Output the (x, y) coordinate of the center of the cell containing the given text.  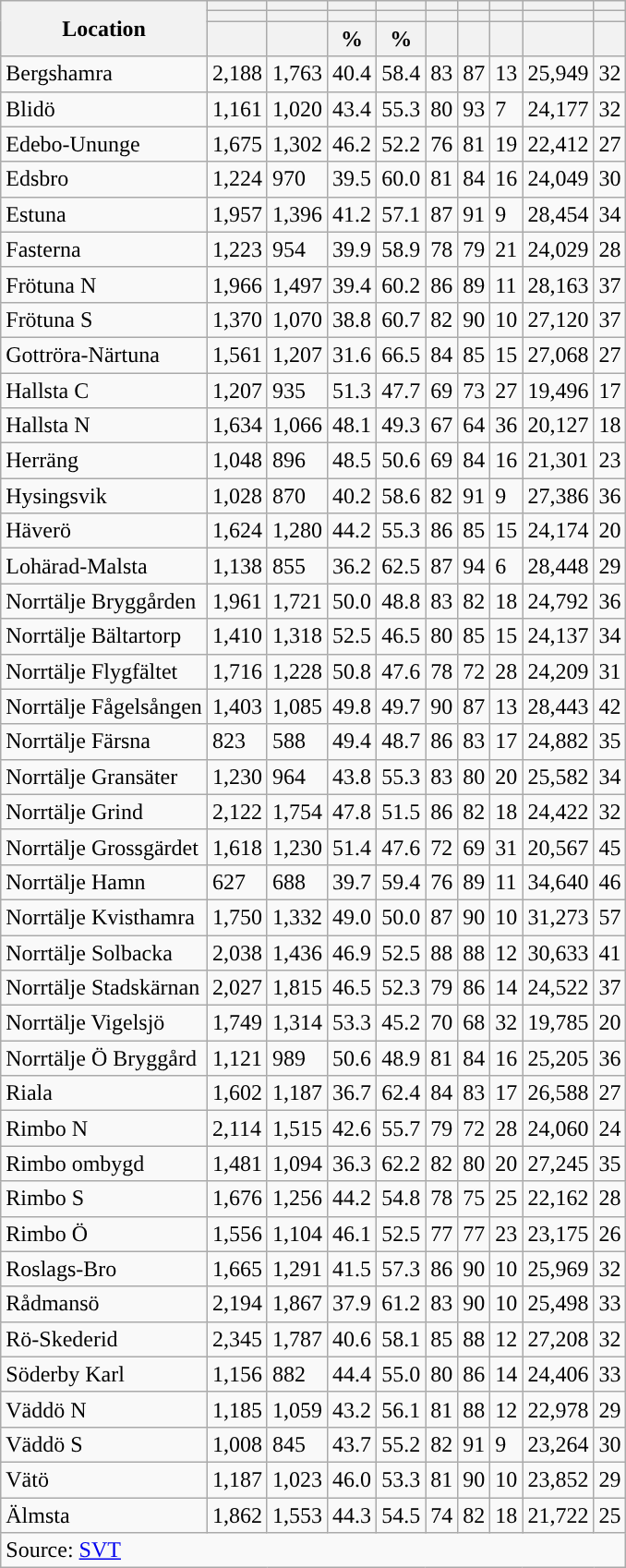
882 (297, 1374)
Söderby Karl (104, 1374)
28,163 (558, 284)
57 (609, 917)
58.4 (401, 74)
22,978 (558, 1409)
1,370 (236, 320)
22,412 (558, 144)
1,675 (236, 144)
67 (441, 426)
21,722 (558, 1515)
1,256 (297, 1199)
1,070 (297, 320)
47.7 (401, 391)
1,059 (297, 1409)
1,966 (236, 284)
42.6 (353, 1128)
1,961 (236, 601)
935 (297, 391)
42 (609, 706)
31.6 (353, 355)
36.3 (353, 1164)
20,567 (558, 847)
Edsbro (104, 179)
Location (104, 29)
Hallsta C (104, 391)
2,188 (236, 74)
23,852 (558, 1479)
73 (475, 391)
49.8 (353, 706)
64 (475, 426)
Häverö (104, 531)
Norrtälje Kvisthamra (104, 917)
46.9 (353, 952)
36.2 (353, 566)
Fasterna (104, 249)
23,175 (558, 1234)
30,633 (558, 952)
Rimbo ombygd (104, 1164)
24,177 (558, 109)
58.6 (401, 496)
60.7 (401, 320)
1,515 (297, 1128)
954 (297, 249)
60.2 (401, 284)
54.5 (401, 1515)
970 (297, 179)
2,194 (236, 1304)
Hallsta N (104, 426)
Estuna (104, 214)
Norrtälje Flygfältet (104, 671)
1,396 (297, 214)
Edebo-Ununge (104, 144)
70 (441, 1023)
1,291 (297, 1269)
52.2 (401, 144)
Riala (104, 1093)
1,665 (236, 1269)
Rådmansö (104, 1304)
94 (475, 566)
Väddö S (104, 1444)
51.4 (353, 847)
49.4 (353, 742)
45.2 (401, 1023)
1,048 (236, 461)
25,969 (558, 1269)
Norrtälje Grossgärdet (104, 847)
52.3 (401, 988)
62.5 (401, 566)
46.0 (353, 1479)
1,403 (236, 706)
62.4 (401, 1093)
27,245 (558, 1164)
588 (297, 742)
1,008 (236, 1444)
55.0 (401, 1374)
1,121 (236, 1058)
68 (475, 1023)
22,162 (558, 1199)
37.9 (353, 1304)
1,302 (297, 144)
43.2 (353, 1409)
Norrtälje Solbacka (104, 952)
Rimbo N (104, 1128)
1,634 (236, 426)
41.2 (353, 214)
40.4 (353, 74)
688 (297, 882)
1,228 (297, 671)
36.7 (353, 1093)
61.2 (401, 1304)
24,060 (558, 1128)
1,624 (236, 531)
1,862 (236, 1515)
1,815 (297, 988)
896 (297, 461)
24,406 (558, 1374)
57.3 (401, 1269)
1,602 (236, 1093)
7 (506, 109)
27,208 (558, 1339)
31,273 (558, 917)
2,027 (236, 988)
1,104 (297, 1234)
Norrtälje Grind (104, 812)
40.2 (353, 496)
28,443 (558, 706)
1,749 (236, 1023)
Väddö N (104, 1409)
26 (609, 1234)
24,174 (558, 531)
1,763 (297, 74)
Norrtälje Ö Bryggård (104, 1058)
19,785 (558, 1023)
Norrtälje Vigelsjö (104, 1023)
39.7 (353, 882)
44.4 (353, 1374)
25,582 (558, 777)
47.8 (353, 812)
1,085 (297, 706)
Source: SVT (314, 1550)
Blidö (104, 109)
19 (506, 144)
870 (297, 496)
1,481 (236, 1164)
1,028 (236, 496)
24,137 (558, 636)
1,156 (236, 1374)
1,867 (297, 1304)
20,127 (558, 426)
38.8 (353, 320)
46.2 (353, 144)
Frötuna S (104, 320)
43.4 (353, 109)
823 (236, 742)
41 (609, 952)
2,122 (236, 812)
1,556 (236, 1234)
1,318 (297, 636)
1,716 (236, 671)
27,068 (558, 355)
59.4 (401, 882)
28,448 (558, 566)
48.9 (401, 1058)
48.7 (401, 742)
Roslags-Bro (104, 1269)
1,023 (297, 1479)
62.2 (401, 1164)
855 (297, 566)
Norrtälje Bältartorp (104, 636)
964 (297, 777)
Norrtälje Gransäter (104, 777)
56.1 (401, 1409)
44.3 (353, 1515)
Lohärad-Malsta (104, 566)
Norrtälje Bryggården (104, 601)
24 (609, 1128)
Gottröra-Närtuna (104, 355)
66.5 (401, 355)
60.0 (401, 179)
1,223 (236, 249)
24,882 (558, 742)
1,676 (236, 1199)
1,224 (236, 179)
Frötuna N (104, 284)
93 (475, 109)
40.6 (353, 1339)
6 (506, 566)
46 (609, 882)
58.9 (401, 249)
1,618 (236, 847)
74 (441, 1515)
Älmsta (104, 1515)
28,454 (558, 214)
43.8 (353, 777)
1,410 (236, 636)
41.5 (353, 1269)
1,787 (297, 1339)
Rö-Skederid (104, 1339)
51.5 (401, 812)
49.7 (401, 706)
26,588 (558, 1093)
1,138 (236, 566)
39.5 (353, 179)
58.1 (401, 1339)
55.7 (401, 1128)
Vätö (104, 1479)
46.1 (353, 1234)
1,721 (297, 601)
1,497 (297, 284)
Herräng (104, 461)
48.1 (353, 426)
27,120 (558, 320)
1,066 (297, 426)
39.9 (353, 249)
1,553 (297, 1515)
989 (297, 1058)
Norrtälje Färsna (104, 742)
627 (236, 882)
Norrtälje Fågelsången (104, 706)
1,094 (297, 1164)
75 (475, 1199)
49.0 (353, 917)
2,114 (236, 1128)
50.8 (353, 671)
57.1 (401, 214)
2,038 (236, 952)
1,332 (297, 917)
1,185 (236, 1409)
1,280 (297, 531)
21 (506, 249)
49.3 (401, 426)
25,949 (558, 74)
25,498 (558, 1304)
48.8 (401, 601)
21,301 (558, 461)
1,436 (297, 952)
1,561 (236, 355)
25,205 (558, 1058)
24,422 (558, 812)
24,792 (558, 601)
1,020 (297, 109)
48.5 (353, 461)
24,029 (558, 249)
24,209 (558, 671)
55.2 (401, 1444)
Norrtälje Stadskärnan (104, 988)
34,640 (558, 882)
51.3 (353, 391)
Hysingsvik (104, 496)
Rimbo S (104, 1199)
23,264 (558, 1444)
1,161 (236, 109)
Rimbo Ö (104, 1234)
24,522 (558, 988)
43.7 (353, 1444)
Bergshamra (104, 74)
1,750 (236, 917)
54.8 (401, 1199)
Norrtälje Hamn (104, 882)
24,049 (558, 179)
1,957 (236, 214)
1,314 (297, 1023)
845 (297, 1444)
27,386 (558, 496)
39.4 (353, 284)
19,496 (558, 391)
2,345 (236, 1339)
45 (609, 847)
1,754 (297, 812)
